Output the (x, y) coordinate of the center of the cell containing the given text.  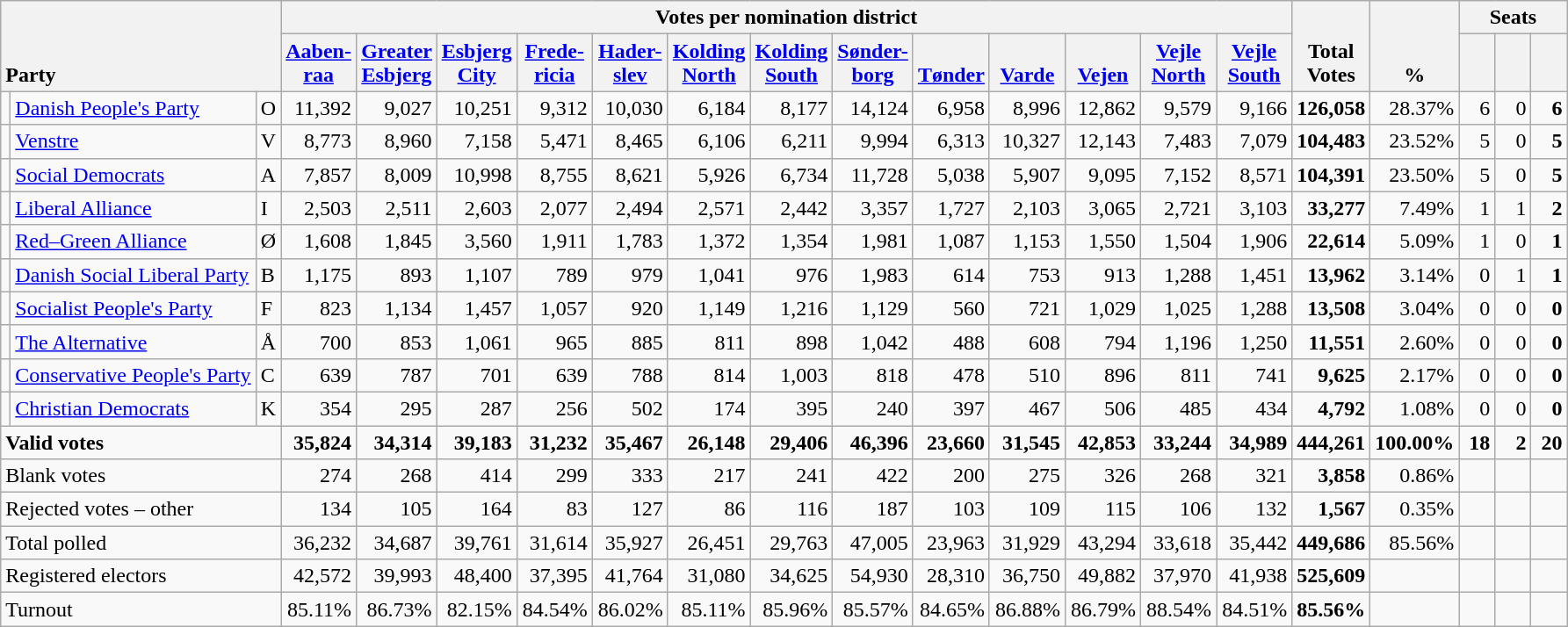
721 (1027, 308)
8,009 (397, 175)
164 (476, 509)
274 (319, 476)
105 (397, 509)
34,989 (1254, 442)
Tønder (950, 63)
35,824 (319, 442)
6,734 (791, 175)
853 (397, 342)
23.50% (1414, 175)
7.49% (1414, 208)
560 (950, 308)
5,907 (1027, 175)
Hader- slev (630, 63)
31,614 (554, 543)
126,058 (1332, 108)
1,129 (873, 308)
502 (630, 408)
Vejen (1102, 63)
240 (873, 408)
1,504 (1179, 241)
1,153 (1027, 241)
104,483 (1332, 141)
Blank votes (141, 476)
2,721 (1179, 208)
86.79% (1102, 609)
Ø (268, 241)
2,494 (630, 208)
31,545 (1027, 442)
1,354 (791, 241)
11,728 (873, 175)
0.35% (1414, 509)
Turnout (141, 609)
85.96% (791, 609)
Esbjerg City (476, 63)
48,400 (476, 576)
6,106 (709, 141)
414 (476, 476)
787 (397, 375)
Party (141, 46)
36,750 (1027, 576)
299 (554, 476)
84.65% (950, 609)
43,294 (1102, 543)
701 (476, 375)
467 (1027, 408)
1,107 (476, 275)
478 (950, 375)
31,232 (554, 442)
8,571 (1254, 175)
9,625 (1332, 375)
1,550 (1102, 241)
K (268, 408)
26,148 (709, 442)
18 (1478, 442)
Christian Democrats (134, 408)
3,560 (476, 241)
1,911 (554, 241)
29,763 (791, 543)
4,792 (1332, 408)
2,503 (319, 208)
Conservative People's Party (134, 375)
395 (791, 408)
1,783 (630, 241)
1,149 (709, 308)
88.54% (1179, 609)
200 (950, 476)
1,567 (1332, 509)
Valid votes (141, 442)
893 (397, 275)
3,858 (1332, 476)
46,396 (873, 442)
V (268, 141)
174 (709, 408)
5,471 (554, 141)
33,618 (1179, 543)
31,080 (709, 576)
134 (319, 509)
39,993 (397, 576)
814 (709, 375)
11,392 (319, 108)
Total polled (141, 543)
6,313 (950, 141)
82.15% (476, 609)
1,041 (709, 275)
1.08% (1414, 408)
1,175 (319, 275)
23.52% (1414, 141)
9,994 (873, 141)
Kolding North (709, 63)
2,077 (554, 208)
1,003 (791, 375)
1,057 (554, 308)
23,660 (950, 442)
1,134 (397, 308)
8,996 (1027, 108)
788 (630, 375)
84.51% (1254, 609)
9,095 (1102, 175)
397 (950, 408)
86 (709, 509)
Red–Green Alliance (134, 241)
1,727 (950, 208)
10,327 (1027, 141)
422 (873, 476)
47,005 (873, 543)
37,970 (1179, 576)
39,761 (476, 543)
14,124 (873, 108)
Venstre (134, 141)
A (268, 175)
485 (1179, 408)
106 (1179, 509)
295 (397, 408)
Å (268, 342)
Vejle North (1179, 63)
Social Democrats (134, 175)
2,603 (476, 208)
9,166 (1254, 108)
5,926 (709, 175)
6,211 (791, 141)
100.00% (1414, 442)
6,184 (709, 108)
1,457 (476, 308)
1,983 (873, 275)
Frede- ricia (554, 63)
132 (1254, 509)
The Alternative (134, 342)
42,853 (1102, 442)
42,572 (319, 576)
23,963 (950, 543)
41,938 (1254, 576)
11,551 (1332, 342)
2,571 (709, 208)
C (268, 375)
B (268, 275)
35,467 (630, 442)
326 (1102, 476)
8,177 (791, 108)
1,451 (1254, 275)
28.37% (1414, 108)
1,196 (1179, 342)
103 (950, 509)
217 (709, 476)
741 (1254, 375)
354 (319, 408)
965 (554, 342)
10,251 (476, 108)
85.57% (873, 609)
7,857 (319, 175)
33,277 (1332, 208)
% (1414, 46)
2,103 (1027, 208)
10,998 (476, 175)
Danish Social Liberal Party (134, 275)
608 (1027, 342)
794 (1102, 342)
510 (1027, 375)
54,930 (873, 576)
885 (630, 342)
115 (1102, 509)
449,686 (1332, 543)
1,250 (1254, 342)
35,442 (1254, 543)
9,027 (397, 108)
525,609 (1332, 576)
3.04% (1414, 308)
39,183 (476, 442)
6,958 (950, 108)
275 (1027, 476)
976 (791, 275)
34,625 (791, 576)
7,152 (1179, 175)
41,764 (630, 576)
F (268, 308)
31,929 (1027, 543)
818 (873, 375)
Votes per nomination district (787, 18)
753 (1027, 275)
187 (873, 509)
1,981 (873, 241)
5,038 (950, 175)
Sønder- borg (873, 63)
86.88% (1027, 609)
488 (950, 342)
Registered electors (141, 576)
3,103 (1254, 208)
789 (554, 275)
0.86% (1414, 476)
Rejected votes – other (141, 509)
35,927 (630, 543)
9,579 (1179, 108)
1,372 (709, 241)
1,087 (950, 241)
33,244 (1179, 442)
I (268, 208)
8,960 (397, 141)
Socialist People's Party (134, 308)
1,906 (1254, 241)
28,310 (950, 576)
49,882 (1102, 576)
Seats (1513, 18)
12,862 (1102, 108)
898 (791, 342)
36,232 (319, 543)
3,065 (1102, 208)
256 (554, 408)
321 (1254, 476)
979 (630, 275)
1,029 (1102, 308)
444,261 (1332, 442)
37,395 (554, 576)
913 (1102, 275)
12,143 (1102, 141)
7,079 (1254, 141)
Kolding South (791, 63)
20 (1550, 442)
241 (791, 476)
3,357 (873, 208)
Danish People's Party (134, 108)
Total Votes (1332, 46)
Liberal Alliance (134, 208)
22,614 (1332, 241)
896 (1102, 375)
2,511 (397, 208)
13,962 (1332, 275)
8,773 (319, 141)
Greater Esbjerg (397, 63)
506 (1102, 408)
83 (554, 509)
Vejle South (1254, 63)
1,216 (791, 308)
920 (630, 308)
13,508 (1332, 308)
287 (476, 408)
104,391 (1332, 175)
434 (1254, 408)
9,312 (554, 108)
Varde (1027, 63)
34,687 (397, 543)
8,755 (554, 175)
2,442 (791, 208)
116 (791, 509)
1,025 (1179, 308)
29,406 (791, 442)
2.60% (1414, 342)
5.09% (1414, 241)
823 (319, 308)
26,451 (709, 543)
1,845 (397, 241)
8,465 (630, 141)
86.73% (397, 609)
1,042 (873, 342)
8,621 (630, 175)
127 (630, 509)
34,314 (397, 442)
7,158 (476, 141)
2.17% (1414, 375)
86.02% (630, 609)
3.14% (1414, 275)
1,608 (319, 241)
614 (950, 275)
O (268, 108)
1,061 (476, 342)
7,483 (1179, 141)
700 (319, 342)
109 (1027, 509)
84.54% (554, 609)
333 (630, 476)
Aaben- raa (319, 63)
10,030 (630, 108)
